Provide the (X, Y) coordinate of the cell's center where the given text is located.  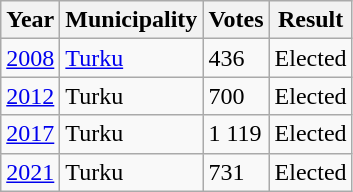
2012 (30, 96)
700 (236, 96)
436 (236, 58)
Year (30, 20)
1 119 (236, 134)
Result (310, 20)
2017 (30, 134)
731 (236, 172)
Votes (236, 20)
Municipality (132, 20)
2021 (30, 172)
2008 (30, 58)
